Locate the cell with the specified text and output its [x, y] center coordinate. 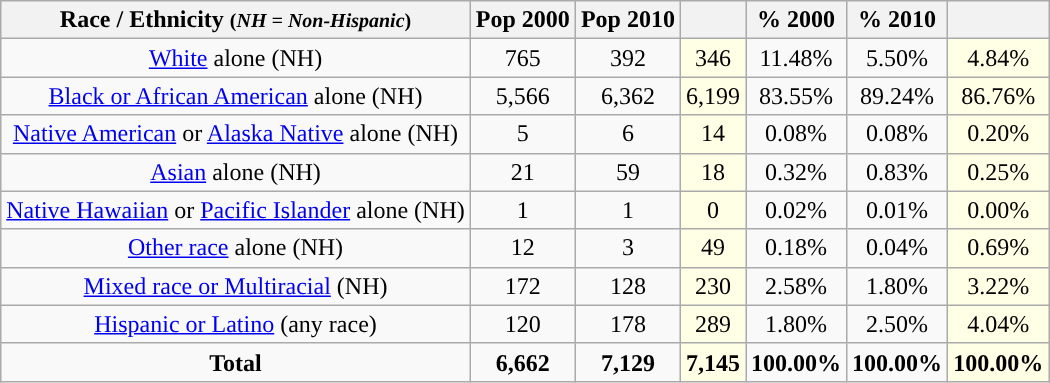
5 [522, 134]
Pop 2010 [628, 20]
Other race alone (NH) [236, 248]
0.32% [796, 172]
120 [522, 324]
Asian alone (NH) [236, 172]
White alone (NH) [236, 58]
Native Hawaiian or Pacific Islander alone (NH) [236, 210]
Total [236, 362]
2.58% [796, 286]
Race / Ethnicity (NH = Non-Hispanic) [236, 20]
% 2000 [796, 20]
0.01% [898, 210]
765 [522, 58]
5,566 [522, 96]
2.50% [898, 324]
4.84% [998, 58]
14 [712, 134]
% 2010 [898, 20]
6,362 [628, 96]
7,145 [712, 362]
0.69% [998, 248]
172 [522, 286]
11.48% [796, 58]
0.04% [898, 248]
0.02% [796, 210]
178 [628, 324]
0.25% [998, 172]
5.50% [898, 58]
86.76% [998, 96]
6,662 [522, 362]
0.20% [998, 134]
6 [628, 134]
Black or African American alone (NH) [236, 96]
4.04% [998, 324]
12 [522, 248]
Mixed race or Multiracial (NH) [236, 286]
Pop 2000 [522, 20]
59 [628, 172]
6,199 [712, 96]
346 [712, 58]
7,129 [628, 362]
289 [712, 324]
83.55% [796, 96]
Native American or Alaska Native alone (NH) [236, 134]
0.00% [998, 210]
0 [712, 210]
3.22% [998, 286]
0.18% [796, 248]
0.83% [898, 172]
Hispanic or Latino (any race) [236, 324]
89.24% [898, 96]
21 [522, 172]
230 [712, 286]
392 [628, 58]
18 [712, 172]
128 [628, 286]
49 [712, 248]
3 [628, 248]
